Return the [x, y] coordinate for the center point of the cell that contains the specified text.  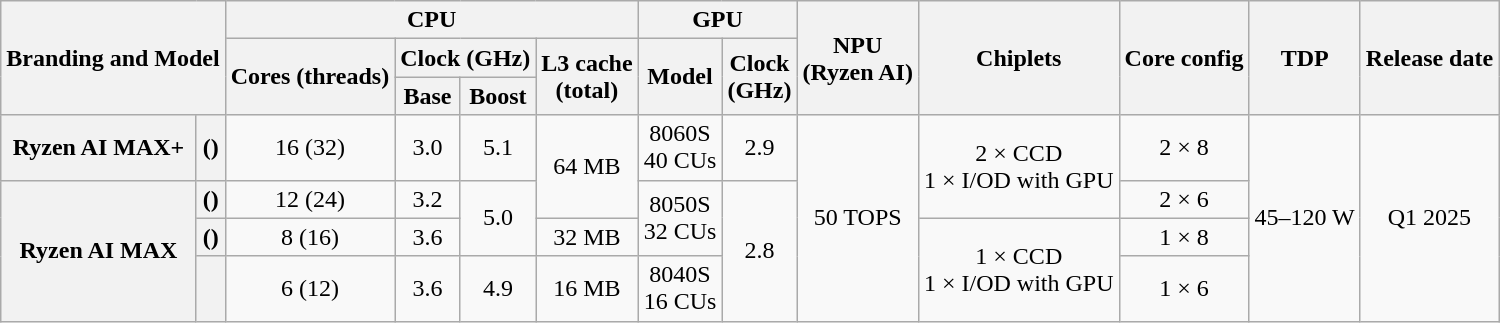
TDP [1304, 58]
12 (24) [310, 199]
45–120 W [1304, 218]
Release date [1429, 58]
1 × 6 [1184, 288]
2 × 6 [1184, 199]
6 (12) [310, 288]
8040S16 CUs [680, 288]
Cores (threads) [310, 77]
2 × 8 [1184, 148]
Ryzen AI MAX+ [98, 148]
Clock(GHz) [760, 77]
8060S40 CUs [680, 148]
3.0 [428, 148]
32 MB [587, 237]
Q1 2025 [1429, 218]
L3 cache(total) [587, 77]
Base [428, 96]
4.9 [498, 288]
16 MB [587, 288]
1 × CCD1 × I/OD with GPU [1018, 270]
Ryzen AI MAX [98, 250]
Branding and Model [113, 58]
2.9 [760, 148]
Core config [1184, 58]
16 (32) [310, 148]
64 MB [587, 166]
3.2 [428, 199]
1 × 8 [1184, 237]
CPU [432, 20]
2.8 [760, 250]
5.1 [498, 148]
GPU [718, 20]
8050S32 CUs [680, 218]
Clock (GHz) [466, 58]
2 × CCD1 × I/OD with GPU [1018, 166]
Chiplets [1018, 58]
Model [680, 77]
8 (16) [310, 237]
Boost [498, 96]
NPU(Ryzen AI) [858, 58]
5.0 [498, 218]
50 TOPS [858, 218]
